Return (X, Y) of the center of cell containing provided text 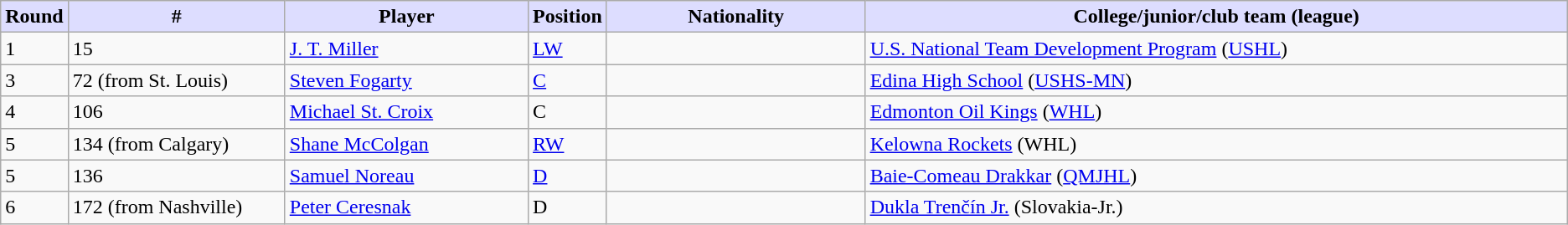
Edina High School (USHS-MN) (1216, 80)
Kelowna Rockets (WHL) (1216, 144)
6 (34, 207)
Steven Fogarty (406, 80)
Player (406, 17)
1 (34, 49)
U.S. National Team Development Program (USHL) (1216, 49)
3 (34, 80)
106 (176, 112)
Position (568, 17)
15 (176, 49)
LW (568, 49)
RW (568, 144)
4 (34, 112)
134 (from Calgary) (176, 144)
Dukla Trenčín Jr. (Slovakia-Jr.) (1216, 207)
Samuel Noreau (406, 176)
College/junior/club team (league) (1216, 17)
Nationality (735, 17)
J. T. Miller (406, 49)
136 (176, 176)
# (176, 17)
172 (from Nashville) (176, 207)
Michael St. Croix (406, 112)
Baie-Comeau Drakkar (QMJHL) (1216, 176)
Shane McColgan (406, 144)
Peter Ceresnak (406, 207)
72 (from St. Louis) (176, 80)
Edmonton Oil Kings (WHL) (1216, 112)
Round (34, 17)
